Find where the given text appears and provide that cell's center as [X, Y] coordinate. 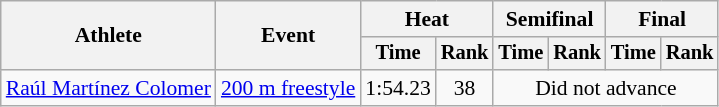
38 [465, 88]
Final [662, 19]
Event [288, 36]
Did not advance [606, 88]
1:54.23 [398, 88]
Heat [426, 19]
200 m freestyle [288, 88]
Semifinal [549, 19]
Raúl Martínez Colomer [108, 88]
Athlete [108, 36]
